Return the (x, y) coordinate for the center point of the cell that contains the specified text.  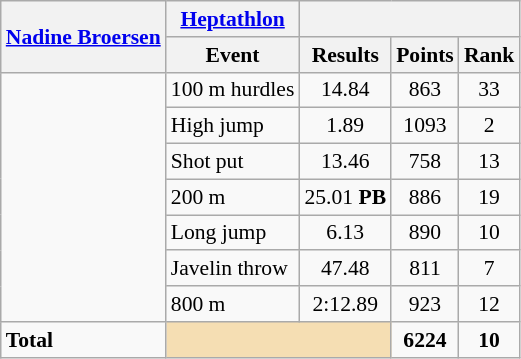
200 m (233, 197)
863 (425, 90)
33 (490, 90)
Event (233, 55)
758 (425, 162)
High jump (233, 126)
811 (425, 269)
13 (490, 162)
Nadine Broersen (84, 36)
Heptathlon (233, 19)
47.48 (345, 269)
13.46 (345, 162)
6224 (425, 340)
Long jump (233, 233)
2 (490, 126)
890 (425, 233)
886 (425, 197)
Points (425, 55)
100 m hurdles (233, 90)
19 (490, 197)
2:12.89 (345, 304)
800 m (233, 304)
6.13 (345, 233)
Total (84, 340)
7 (490, 269)
Rank (490, 55)
1.89 (345, 126)
1093 (425, 126)
14.84 (345, 90)
Shot put (233, 162)
12 (490, 304)
Results (345, 55)
923 (425, 304)
25.01 PB (345, 197)
Javelin throw (233, 269)
